Return the (x, y) coordinate for the center point of the cell that contains the specified text.  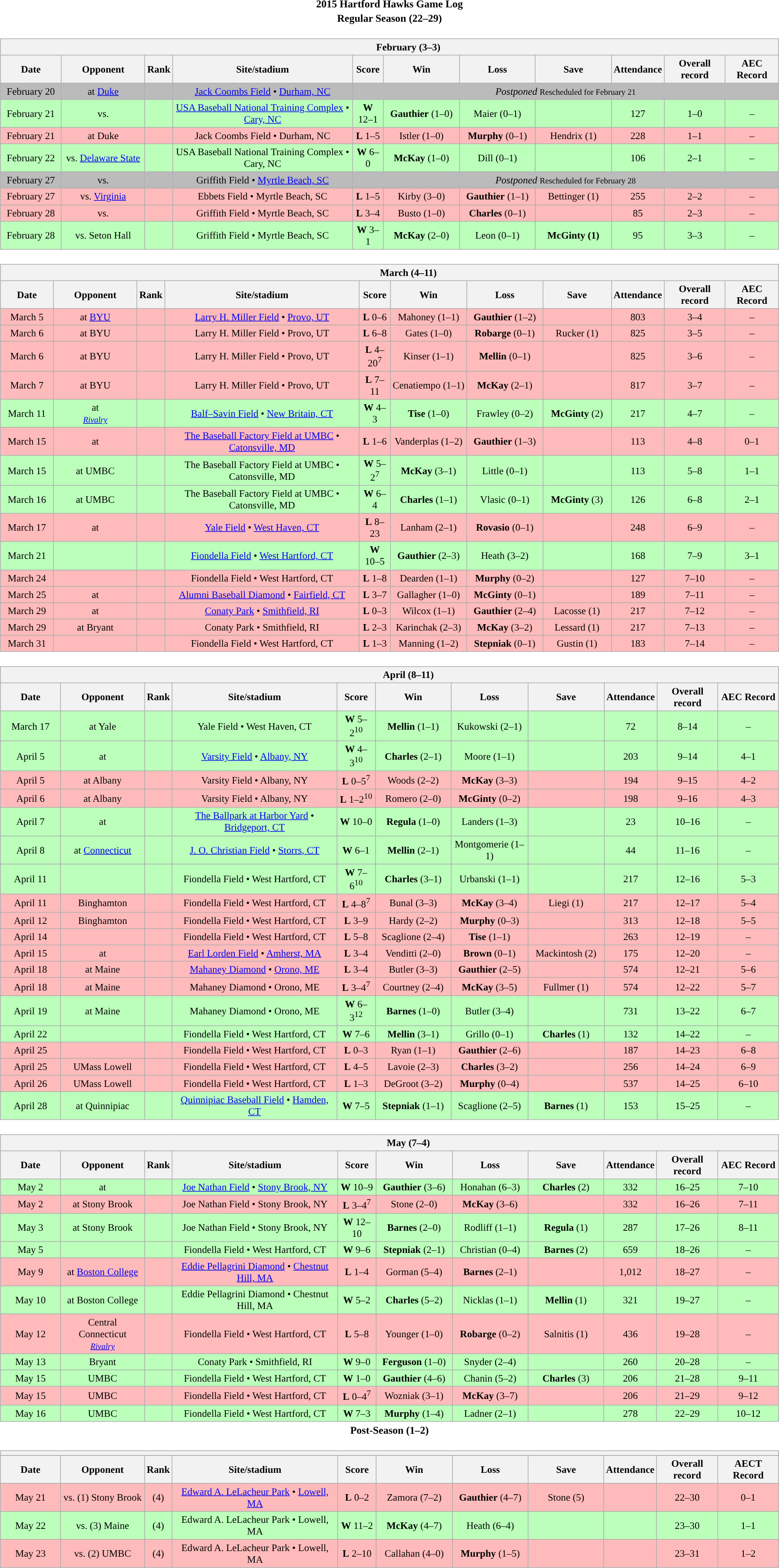
Gallagher (1–0) (429, 595)
Woods (2–2) (413, 780)
Barnes (1–0) (413, 1011)
Barnes (1) (566, 1106)
5–4 (749, 903)
Liegi (1) (566, 903)
Christian (0–4) (490, 1250)
W 9–0 (357, 1362)
183 (638, 643)
May 23 (30, 1553)
Postponed Rescheduled for February 21 (566, 91)
Zamora (7–2) (414, 1498)
vs. (1) Stony Brook (103, 1498)
March 24 (27, 578)
March 31 (27, 643)
8–11 (748, 1227)
The Ballpark at Harbor Yard • Bridgeport, CT (255, 821)
12–17 (688, 903)
Mellin (3–1) (413, 1034)
Gustin (1) (577, 643)
659 (630, 1250)
Moore (1–1) (489, 756)
4–7 (695, 414)
Nicklas (1–1) (490, 1300)
W 5–2 (357, 1300)
Fullmer (1) (566, 987)
McGinty (3) (577, 500)
Callahan (4–0) (414, 1553)
March 16 (27, 500)
2–3 (695, 213)
Gauthier (1–3) (505, 442)
19–28 (687, 1334)
Rovasio (0–1) (505, 528)
10–12 (748, 1413)
4–2 (749, 780)
May 9 (30, 1272)
March 25 (27, 595)
Younger (1–0) (414, 1334)
Charles (5–2) (414, 1300)
Regula (1) (566, 1227)
Leon (0–1) (497, 236)
W 5–210 (356, 726)
March 5 (27, 317)
at Connecticut (103, 850)
Gauthier (3–6) (414, 1187)
at Quinnipiac (103, 1106)
Scaglione (2–4) (413, 937)
Honahan (6–3) (490, 1187)
Rodliff (1–1) (490, 1227)
April 14 (30, 937)
12–21 (688, 970)
Heath (6–4) (490, 1525)
Lessard (1) (577, 627)
Charles (2–1) (413, 756)
L 3–7 (375, 595)
Karinchak (2–3) (429, 627)
Brown (0–1) (489, 953)
4–3 (749, 798)
263 (631, 937)
321 (630, 1300)
W 6–312 (356, 1011)
Heath (3–2) (505, 555)
313 (631, 920)
Charles (2) (566, 1187)
McGinty (2) (577, 414)
16–26 (687, 1204)
Murphy (0–2) (505, 578)
12–18 (688, 920)
Gauthier (2–4) (505, 611)
248 (638, 528)
Chanin (5–2) (490, 1379)
May 16 (30, 1413)
168 (638, 555)
Busto (1–0) (422, 213)
Murphy (1–4) (414, 1413)
817 (638, 385)
198 (631, 798)
1,012 (630, 1272)
Cenatiempo (1–1) (429, 385)
19–27 (687, 1300)
Landers (1–3) (489, 821)
Kirby (3–0) (422, 196)
12–16 (688, 879)
W 6–4 (375, 500)
255 (638, 196)
4–1 (749, 756)
Gauthier (1–0) (422, 114)
McKay (3–7) (490, 1395)
22–30 (687, 1498)
Stepniak (2–1) (414, 1250)
May 5 (30, 1250)
175 (631, 953)
21–29 (687, 1395)
April 12 (30, 920)
February (3–3) (389, 47)
10–16 (688, 821)
W 7–610 (356, 879)
Butler (3–4) (489, 1011)
Gauthier (2–6) (489, 1050)
W 7–6 (356, 1034)
Robarge (0–1) (505, 333)
22–29 (687, 1413)
6–10 (749, 1083)
72 (631, 726)
at Rivalry (95, 414)
Ladner (2–1) (490, 1413)
at Yale (103, 726)
Murphy (0–1) (497, 136)
278 (630, 1413)
256 (631, 1067)
Lacosse (1) (577, 611)
McKay (2–0) (422, 236)
L 2–10 (357, 1553)
April 6 (30, 798)
3–1 (752, 555)
Gorman (5–4) (414, 1272)
3–5 (695, 333)
Charles (3–2) (489, 1067)
March 21 (27, 555)
194 (631, 780)
Stepniak (1–1) (413, 1106)
Salnitis (1) (566, 1334)
April 15 (30, 953)
March 7 (27, 385)
W 10–5 (375, 555)
7–14 (695, 643)
Vlasic (0–1) (505, 500)
L 1–8 (375, 578)
Charles (3–1) (413, 879)
5–3 (749, 879)
Gates (1–0) (429, 333)
W 1–0 (357, 1379)
Vanderplas (1–2) (429, 442)
3–7 (695, 385)
Dearden (1–1) (429, 578)
11–16 (688, 850)
Grillo (0–1) (489, 1034)
12–19 (688, 937)
Istler (1–0) (422, 136)
153 (631, 1106)
Murphy (1–5) (490, 1553)
13–22 (688, 1011)
McKay (1–0) (422, 158)
Central ConnecticutRivalry (103, 1334)
L 4–207 (375, 356)
Barnes (2–1) (490, 1272)
Robarge (0–2) (490, 1334)
May 10 (30, 1300)
Murphy (0–4) (489, 1083)
April 22 (30, 1034)
1–2 (748, 1553)
at Bryant (95, 627)
18–26 (687, 1250)
Mellin (1–1) (413, 726)
McKay (3–5) (489, 987)
L 3–9 (356, 920)
Kukowski (2–1) (489, 726)
Earl Lorden Field • Amherst, MA (255, 953)
Barnes (2) (566, 1250)
W 12–10 (357, 1227)
228 (638, 136)
18–27 (687, 1272)
L 0–57 (356, 780)
9–11 (748, 1379)
L 8–23 (375, 528)
95 (638, 236)
May 22 (30, 1525)
20–28 (687, 1362)
AECT Record (748, 1469)
vs. Virginia (103, 196)
L 0–2 (357, 1498)
12–20 (688, 953)
W 5–27 (375, 470)
Wilcox (1–1) (429, 611)
Bettinger (1) (574, 196)
Montgomerie (1–1) (489, 850)
Quinnipiac Baseball Field • Hamden, CT (255, 1106)
Bryant (103, 1362)
5–5 (749, 920)
Tise (1–1) (489, 937)
3–4 (695, 317)
McGinty (0–1) (505, 595)
9–16 (688, 798)
April 26 (30, 1083)
L 1–4 (357, 1272)
14–22 (688, 1034)
Mackintosh (2) (566, 953)
5–6 (749, 970)
May (7–4) (389, 1143)
Alumni Baseball Diamond • Fairfield, CT (262, 595)
23–30 (687, 1525)
14–24 (688, 1067)
Gauthier (4–6) (414, 1379)
5–7 (749, 987)
Courtney (2–4) (413, 987)
Gauthier (1–1) (497, 196)
Gauthier (2–3) (429, 555)
March 11 (27, 414)
Dill (0–1) (497, 158)
Lanham (2–1) (429, 528)
L 4–87 (356, 903)
May 12 (30, 1334)
9–14 (688, 756)
McGinty (1) (574, 236)
Regula (1–0) (413, 821)
4–8 (695, 442)
Mellin (0–1) (505, 356)
Balf–Savin Field • New Britain, CT (262, 414)
May 3 (30, 1227)
W 10–0 (356, 821)
Charles (0–1) (497, 213)
vs. (2) UMBC (103, 1553)
Barnes (2–0) (414, 1227)
287 (630, 1227)
126 (638, 500)
Hendrix (1) (574, 136)
April 8 (30, 850)
14–25 (688, 1083)
85 (638, 213)
vs. Seton Hall (103, 236)
537 (631, 1083)
Stone (5) (566, 1498)
L 6–8 (375, 333)
Postponed Rescheduled for February 28 (566, 180)
McKay (3–1) (429, 470)
16–25 (687, 1187)
February 20 (31, 91)
17–26 (687, 1227)
Mahoney (1–1) (429, 317)
Bunal (3–3) (413, 903)
W 6–1 (356, 850)
8–14 (688, 726)
McKay (3–4) (489, 903)
May 21 (30, 1498)
J. O. Christian Field • Storrs, CT (255, 850)
W 12–1 (368, 114)
L 2–3 (375, 627)
Kinser (1–1) (429, 356)
W 3–1 (368, 236)
6–7 (749, 1011)
Murphy (0–3) (489, 920)
2–2 (695, 196)
DeGroot (3–2) (413, 1083)
12–22 (688, 987)
L 0–47 (357, 1395)
April 7 (30, 821)
McKay (4–7) (414, 1525)
vs. (3) Maine (103, 1525)
Romero (2–0) (413, 798)
Charles (1) (566, 1034)
1–0 (695, 114)
Scaglione (2–5) (489, 1106)
McKay (2–1) (505, 385)
Lavoie (2–3) (413, 1067)
W 10–9 (357, 1187)
23 (631, 821)
Urbanski (1–1) (489, 879)
203 (631, 756)
21–28 (687, 1379)
McKay (3–6) (490, 1204)
W 11–2 (357, 1525)
15–25 (688, 1106)
McKay (3–3) (489, 780)
Mellin (2–1) (413, 850)
W 7–5 (356, 1106)
April (8–11) (389, 674)
Butler (3–3) (413, 970)
189 (638, 595)
W 6–0 (368, 158)
Tise (1–0) (429, 414)
187 (631, 1050)
Stepniak (0–1) (505, 643)
5–8 (695, 470)
W 9–6 (357, 1250)
L 1–6 (375, 442)
Gauthier (1–2) (505, 317)
Snyder (2–4) (490, 1362)
March (4–11) (389, 272)
44 (631, 850)
February 22 (31, 158)
Stone (2–0) (414, 1204)
803 (638, 317)
Wozniak (3–1) (414, 1395)
731 (631, 1011)
April 19 (30, 1011)
Ferguson (1–0) (414, 1362)
9–15 (688, 780)
McKay (3–2) (505, 627)
W 4–3 (375, 414)
Mellin (1) (566, 1300)
14–23 (688, 1050)
9–12 (748, 1395)
Gauthier (2–5) (489, 970)
Rucker (1) (577, 333)
L 7–11 (375, 385)
Gauthier (4–7) (490, 1498)
Frawley (0–2) (505, 414)
Charles (1–1) (429, 500)
260 (630, 1362)
April 28 (30, 1106)
Ebbets Field • Myrtle Beach, SC (263, 196)
Charles (3) (566, 1379)
7–12 (695, 611)
23–31 (687, 1553)
7–13 (695, 627)
L 4–5 (356, 1067)
W 4–310 (356, 756)
L 0–6 (375, 317)
W 7–3 (357, 1413)
Ryan (1–1) (413, 1050)
3–6 (695, 356)
McGinty (0–2) (489, 798)
Manning (1–2) (429, 643)
Hardy (2–2) (413, 920)
Maier (0–1) (497, 114)
106 (638, 158)
vs. Delaware State (103, 158)
Venditti (2–0) (413, 953)
436 (630, 1334)
7–9 (695, 555)
L 1–210 (356, 798)
May 13 (30, 1362)
3–3 (695, 236)
Little (0–1) (505, 470)
132 (631, 1034)
